Locate the cell with the specified text and output its (X, Y) center coordinate. 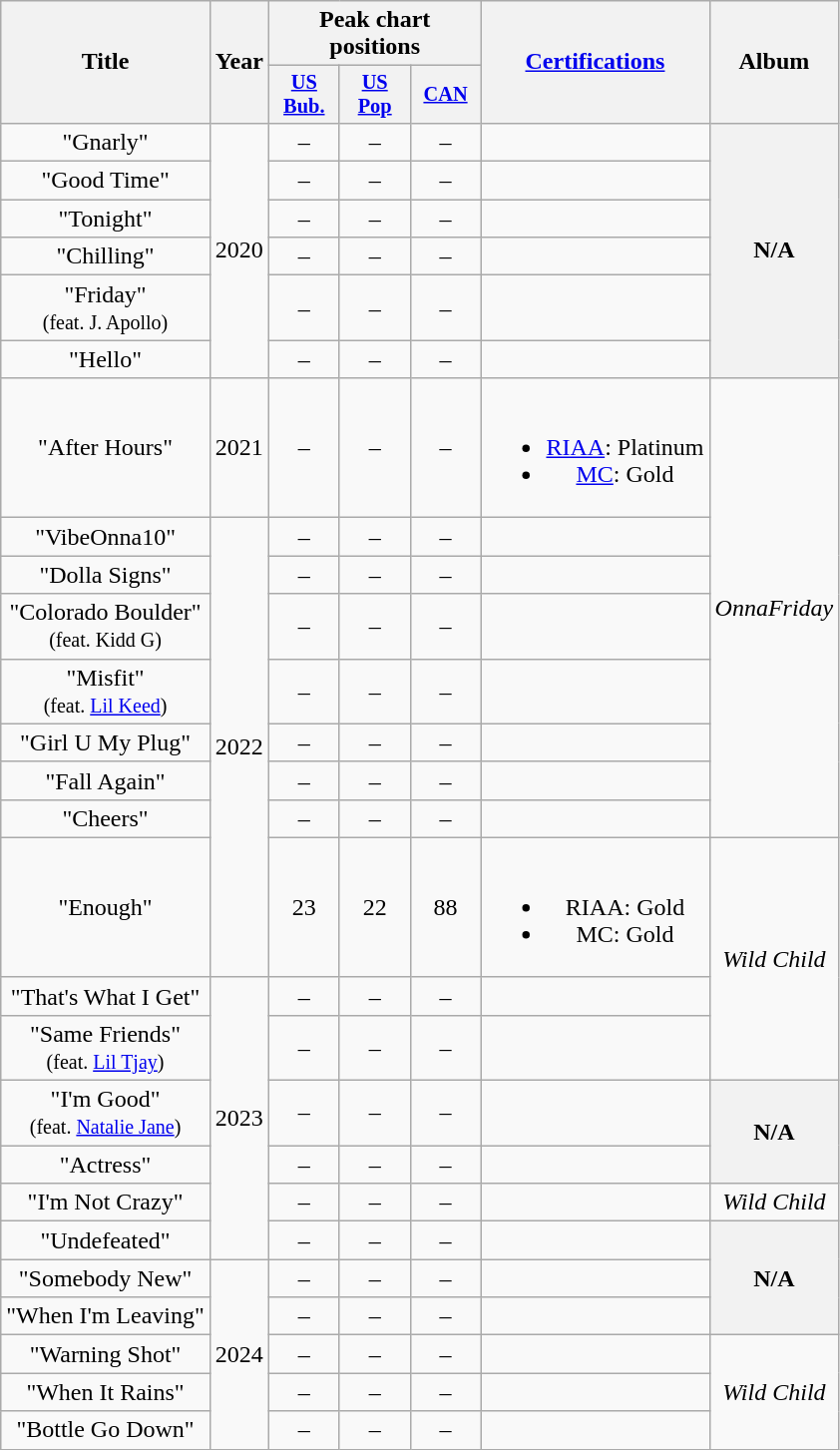
2024 (239, 1354)
"Friday"(feat. J. Apollo) (106, 307)
"Misfit"(feat. Lil Keed) (106, 691)
"Cheers" (106, 818)
RIAA: PlatinumMC: Gold (595, 448)
"Girl U My Plug" (106, 742)
Certifications (595, 62)
2020 (239, 249)
"That's What I Get" (106, 996)
"Hello" (106, 359)
2021 (239, 448)
"Dolla Signs" (106, 575)
"Bottle Go Down" (106, 1430)
"Gnarly" (106, 142)
"Warning Shot" (106, 1354)
"After Hours" (106, 448)
23 (303, 907)
2022 (239, 747)
"I'm Not Crazy" (106, 1203)
RIAA: GoldMC: Gold (595, 907)
"Fall Again" (106, 780)
Album (774, 62)
"Tonight" (106, 219)
USPop (375, 95)
2023 (239, 1118)
"VibeOnna10" (106, 537)
"Actress" (106, 1165)
22 (375, 907)
USBub. (303, 95)
"When I'm Leaving" (106, 1316)
CAN (445, 95)
"Good Time" (106, 181)
OnnaFriday (774, 608)
88 (445, 907)
Year (239, 62)
"Colorado Boulder"(feat. Kidd G) (106, 627)
"When It Rains" (106, 1392)
"Chilling" (106, 256)
Title (106, 62)
"I'm Good"(feat. Natalie Jane) (106, 1114)
"Same Friends"(feat. Lil Tjay) (106, 1048)
"Somebody New" (106, 1278)
"Enough" (106, 907)
Peak chart positions (375, 34)
"Undefeated" (106, 1240)
